Determine the (x, y) coordinate at the center of the cell enclosing the given text.  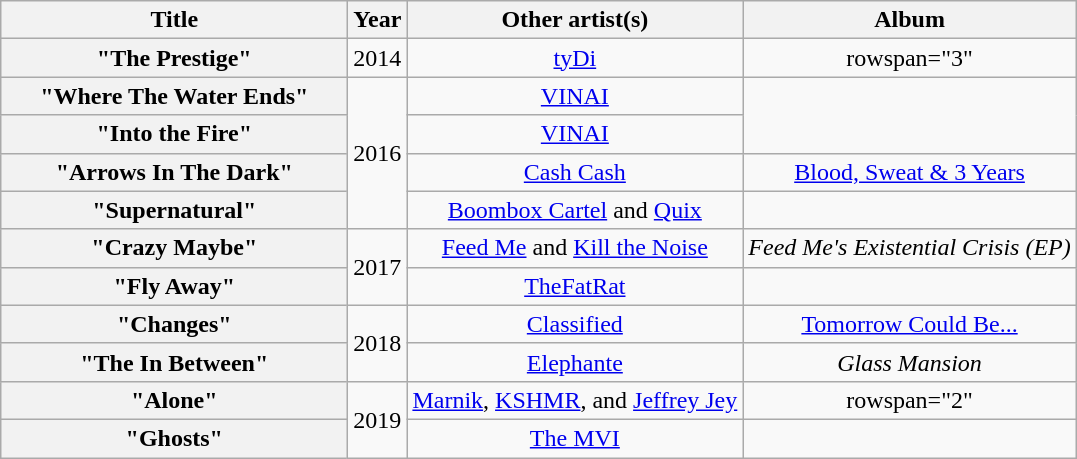
Title (174, 20)
"Alone" (174, 400)
"Crazy Maybe" (174, 248)
Blood, Sweat & 3 Years (910, 172)
Glass Mansion (910, 362)
Album (910, 20)
tyDi (575, 58)
Feed Me's Existential Crisis (EP) (910, 248)
Classified (575, 324)
"Where The Water Ends" (174, 96)
Feed Me and Kill the Noise (575, 248)
Elephante (575, 362)
2017 (378, 267)
2019 (378, 419)
"Into the Fire" (174, 134)
"The Prestige" (174, 58)
Tomorrow Could Be... (910, 324)
rowspan="2" (910, 400)
2018 (378, 343)
2014 (378, 58)
"The In Between" (174, 362)
TheFatRat (575, 286)
"Supernatural" (174, 210)
"Changes" (174, 324)
rowspan="3" (910, 58)
Other artist(s) (575, 20)
Year (378, 20)
"Ghosts" (174, 438)
2016 (378, 153)
Cash Cash (575, 172)
"Fly Away" (174, 286)
Boombox Cartel and Quix (575, 210)
Marnik, KSHMR, and Jeffrey Jey (575, 400)
"Arrows In The Dark" (174, 172)
The MVI (575, 438)
